From the cell containing the given text, extract its center point as (X, Y) coordinate. 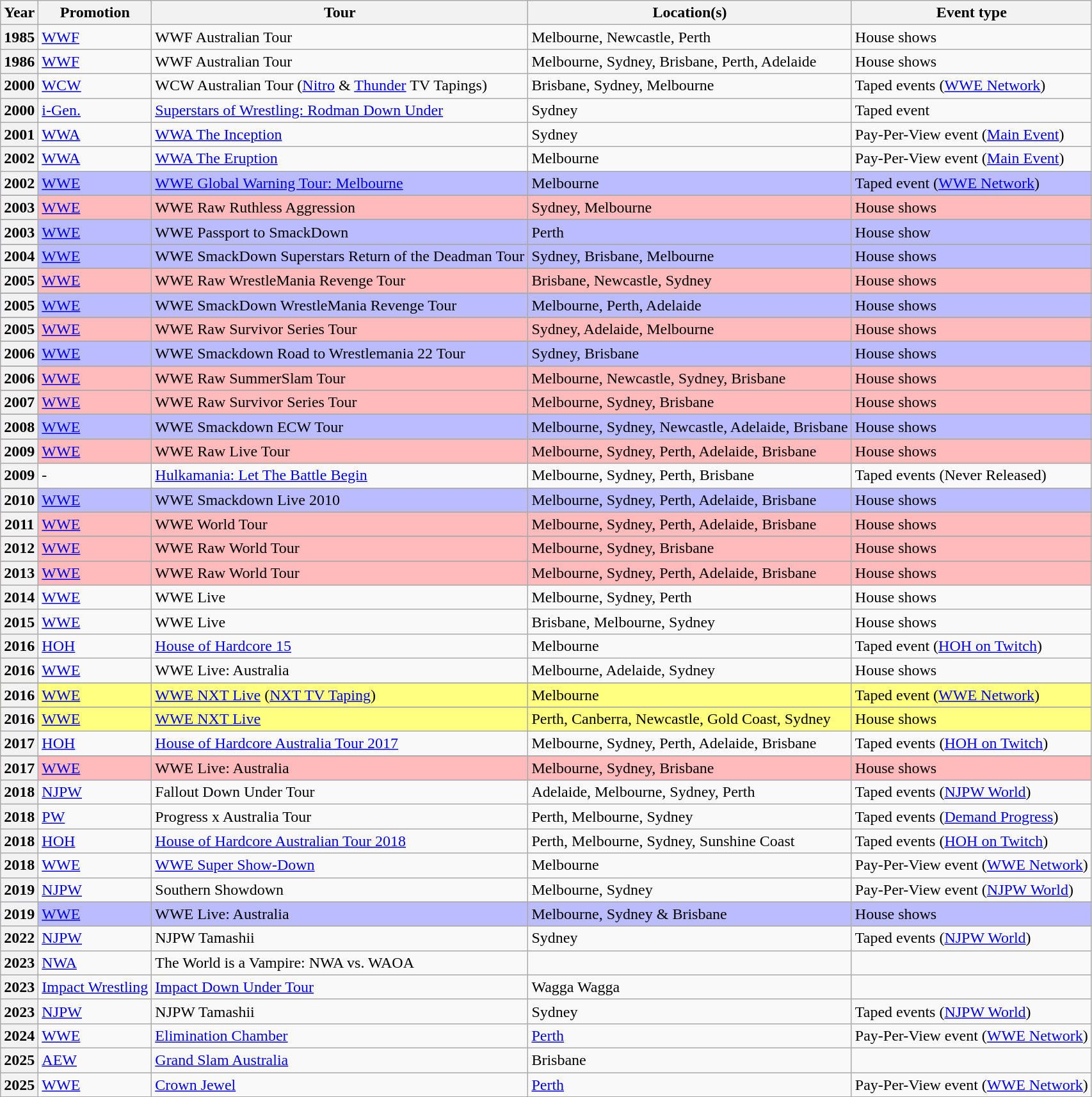
Location(s) (690, 13)
2008 (19, 427)
Melbourne, Sydney, Brisbane, Perth, Adelaide (690, 61)
Crown Jewel (340, 1085)
Melbourne, Newcastle, Perth (690, 37)
WWA The Eruption (340, 159)
PW (95, 817)
Sydney, Brisbane (690, 354)
House of Hardcore 15 (340, 646)
Tour (340, 13)
Sydney, Melbourne (690, 207)
Hulkamania: Let The Battle Begin (340, 476)
WWE Raw WrestleMania Revenge Tour (340, 280)
2010 (19, 500)
Melbourne, Sydney, Perth (690, 597)
Melbourne, Sydney (690, 890)
Brisbane, Melbourne, Sydney (690, 621)
WWE Smackdown ECW Tour (340, 427)
WWE NXT Live (340, 719)
Melbourne, Adelaide, Sydney (690, 670)
Sydney, Brisbane, Melbourne (690, 256)
Impact Down Under Tour (340, 987)
Melbourne, Sydney & Brisbane (690, 914)
Taped event (972, 110)
Pay-Per-View event (NJPW World) (972, 890)
WCW (95, 86)
2012 (19, 548)
Southern Showdown (340, 890)
WWE Super Show-Down (340, 865)
Melbourne, Sydney, Perth, Brisbane (690, 476)
Sydney, Adelaide, Melbourne (690, 330)
- (95, 476)
Taped events (Demand Progress) (972, 817)
1985 (19, 37)
Taped events (WWE Network) (972, 86)
Promotion (95, 13)
2001 (19, 134)
WWE World Tour (340, 524)
Melbourne, Perth, Adelaide (690, 305)
WWE SmackDown WrestleMania Revenge Tour (340, 305)
i-Gen. (95, 110)
Brisbane (690, 1060)
Progress x Australia Tour (340, 817)
NWA (95, 963)
WWE Smackdown Live 2010 (340, 500)
Taped events (Never Released) (972, 476)
Year (19, 13)
WWE Raw SummerSlam Tour (340, 378)
WWE NXT Live (NXT TV Taping) (340, 694)
WWE Raw Ruthless Aggression (340, 207)
Grand Slam Australia (340, 1060)
Brisbane, Newcastle, Sydney (690, 280)
Brisbane, Sydney, Melbourne (690, 86)
Melbourne, Newcastle, Sydney, Brisbane (690, 378)
House show (972, 232)
2013 (19, 573)
WWE Passport to SmackDown (340, 232)
House of Hardcore Australian Tour 2018 (340, 841)
1986 (19, 61)
Taped event (HOH on Twitch) (972, 646)
Superstars of Wrestling: Rodman Down Under (340, 110)
House of Hardcore Australia Tour 2017 (340, 744)
2024 (19, 1036)
Event type (972, 13)
2022 (19, 938)
Perth, Melbourne, Sydney, Sunshine Coast (690, 841)
AEW (95, 1060)
WWE SmackDown Superstars Return of the Deadman Tour (340, 256)
2011 (19, 524)
WWE Raw Live Tour (340, 451)
2007 (19, 403)
Melbourne, Sydney, Newcastle, Adelaide, Brisbane (690, 427)
WWE Smackdown Road to Wrestlemania 22 Tour (340, 354)
Perth, Melbourne, Sydney (690, 817)
Fallout Down Under Tour (340, 792)
Wagga Wagga (690, 987)
The World is a Vampire: NWA vs. WAOA (340, 963)
2004 (19, 256)
2014 (19, 597)
WWA The Inception (340, 134)
Impact Wrestling (95, 987)
Perth, Canberra, Newcastle, Gold Coast, Sydney (690, 719)
WWE Global Warning Tour: Melbourne (340, 183)
WCW Australian Tour (Nitro & Thunder TV Tapings) (340, 86)
2015 (19, 621)
Adelaide, Melbourne, Sydney, Perth (690, 792)
Elimination Chamber (340, 1036)
